From the cell containing the given text, extract its center point as [X, Y] coordinate. 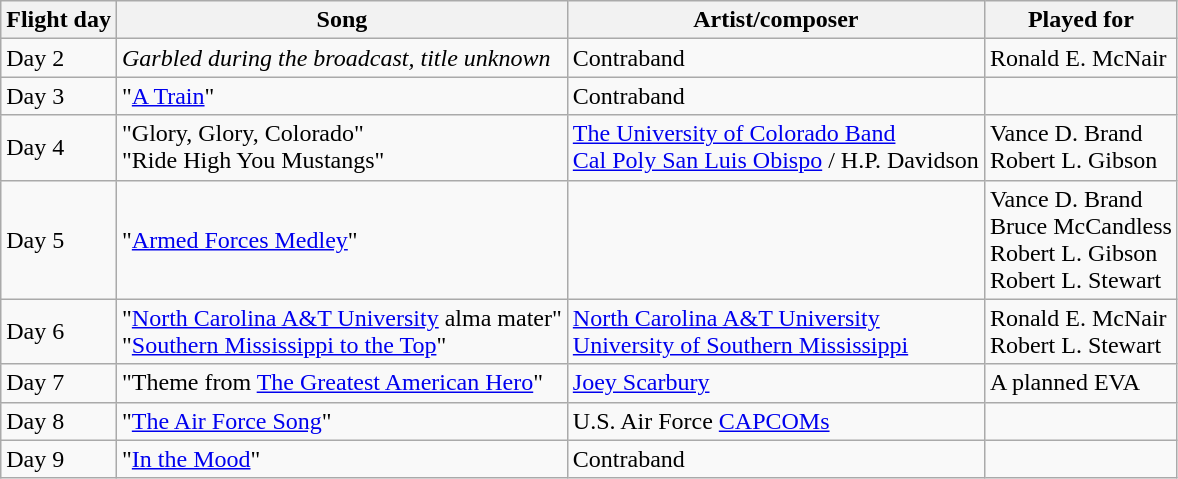
Day 2 [59, 58]
Day 9 [59, 459]
Garbled during the broadcast, title unknown [342, 58]
"Theme from The Greatest American Hero" [342, 383]
"The Air Force Song" [342, 421]
"Glory, Glory, Colorado""Ride High You Mustangs" [342, 148]
"North Carolina A&T University alma mater""Southern Mississippi to the Top" [342, 332]
"A Train" [342, 96]
Ronald E. McNair [1080, 58]
Flight day [59, 20]
Joey Scarbury [776, 383]
"Armed Forces Medley" [342, 240]
Ronald E. McNairRobert L. Stewart [1080, 332]
Artist/composer [776, 20]
Played for [1080, 20]
Vance D. BrandRobert L. Gibson [1080, 148]
Day 7 [59, 383]
Vance D. BrandBruce McCandlessRobert L. GibsonRobert L. Stewart [1080, 240]
Song [342, 20]
Day 6 [59, 332]
A planned EVA [1080, 383]
North Carolina A&T UniversityUniversity of Southern Mississippi [776, 332]
"In the Mood" [342, 459]
Day 3 [59, 96]
U.S. Air Force CAPCOMs [776, 421]
The University of Colorado BandCal Poly San Luis Obispo / H.P. Davidson [776, 148]
Day 5 [59, 240]
Day 4 [59, 148]
Day 8 [59, 421]
